For the text-containing cell, return its midpoint in [x, y] coordinate format. 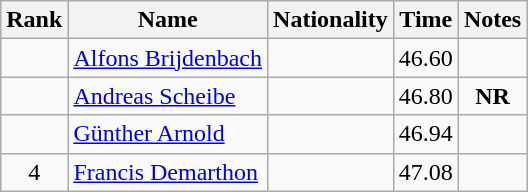
Günther Arnold [168, 134]
46.80 [426, 96]
46.94 [426, 134]
Rank [34, 20]
4 [34, 172]
Nationality [331, 20]
Andreas Scheibe [168, 96]
46.60 [426, 58]
NR [492, 96]
47.08 [426, 172]
Name [168, 20]
Notes [492, 20]
Alfons Brijdenbach [168, 58]
Francis Demarthon [168, 172]
Time [426, 20]
